Locate the cell with the specified text and output its [X, Y] center coordinate. 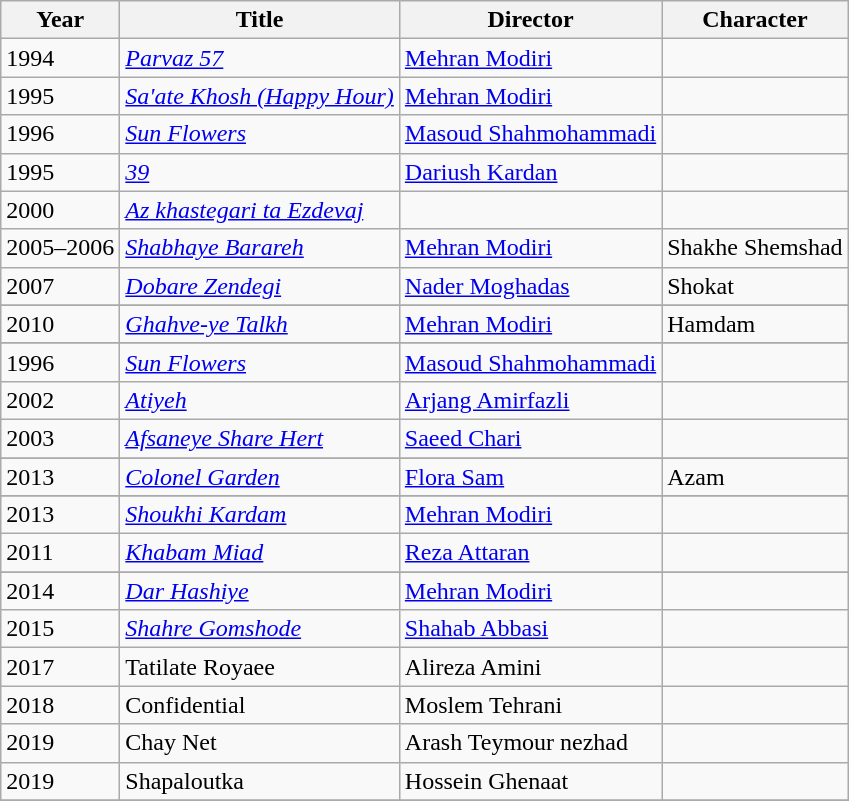
Afsaneye Share Hert [260, 438]
Dariush Kardan [530, 172]
1994 [60, 58]
2011 [60, 553]
2015 [60, 629]
2017 [60, 667]
Chay Net [260, 743]
Shabhaye Barareh [260, 248]
Shapaloutka [260, 781]
Moslem Tehrani [530, 705]
Shahre Gomshode [260, 629]
2003 [60, 438]
Ghahve-ye Talkh [260, 324]
Character [755, 20]
Nader Moghadas [530, 286]
2000 [60, 210]
2018 [60, 705]
Title [260, 20]
Sa'ate Khosh (Happy Hour) [260, 96]
Tatilate Royaee [260, 667]
Dobare Zendegi [260, 286]
Reza Attaran [530, 553]
Alireza Amini [530, 667]
Arash Teymour nezhad [530, 743]
Parvaz 57 [260, 58]
Year [60, 20]
Atiyeh [260, 400]
Arjang Amirfazli [530, 400]
Hamdam [755, 324]
Colonel Garden [260, 477]
Shokat [755, 286]
Confidential [260, 705]
Azam [755, 477]
Director [530, 20]
2010 [60, 324]
Flora Sam [530, 477]
Az khastegari ta Ezdevaj [260, 210]
2002 [60, 400]
Shoukhi Kardam [260, 515]
39 [260, 172]
Hossein Ghenaat [530, 781]
Khabam Miad [260, 553]
Shahab Abbasi [530, 629]
Saeed Chari [530, 438]
2005–2006 [60, 248]
Dar Hashiye [260, 591]
2007 [60, 286]
Shakhe Shemshad [755, 248]
2014 [60, 591]
